Provide the [x, y] coordinate of the cell's center where the given text is located.  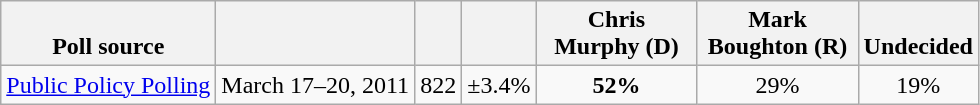
29% [778, 85]
ChrisMurphy (D) [616, 34]
Poll source [108, 34]
Undecided [918, 34]
52% [616, 85]
MarkBoughton (R) [778, 34]
Public Policy Polling [108, 85]
March 17–20, 2011 [316, 85]
822 [438, 85]
±3.4% [499, 85]
19% [918, 85]
